Search for the cell housing the specified text and yield its [X, Y] center coordinate. 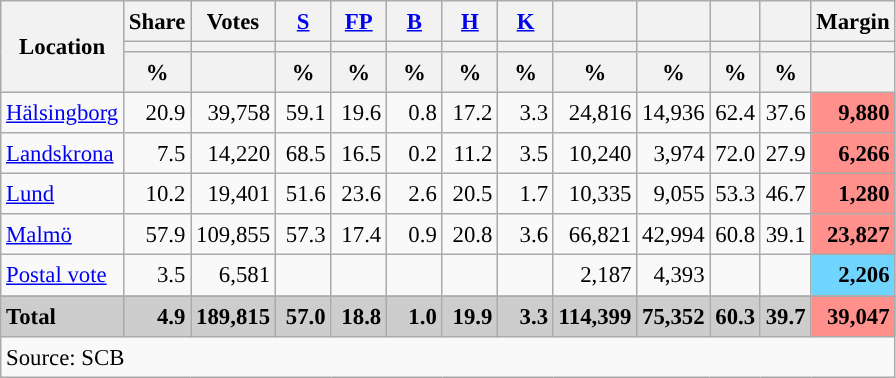
17.4 [359, 234]
Total [62, 316]
Location [62, 47]
9,055 [674, 194]
Lund [62, 194]
68.5 [303, 154]
Postal vote [62, 276]
60.8 [735, 234]
75,352 [674, 316]
Share [158, 22]
114,399 [594, 316]
20.8 [470, 234]
17.2 [470, 114]
0.8 [415, 114]
4,393 [674, 276]
27.9 [785, 154]
14,936 [674, 114]
Source: SCB [448, 356]
51.6 [303, 194]
37.6 [785, 114]
59.1 [303, 114]
42,994 [674, 234]
57.3 [303, 234]
3.6 [526, 234]
H [470, 22]
10,240 [594, 154]
20.9 [158, 114]
B [415, 22]
19.9 [470, 316]
2,187 [594, 276]
66,821 [594, 234]
24,816 [594, 114]
Hälsingborg [62, 114]
72.0 [735, 154]
39,758 [234, 114]
0.2 [415, 154]
1,280 [853, 194]
14,220 [234, 154]
2.6 [415, 194]
S [303, 22]
39,047 [853, 316]
23,827 [853, 234]
18.8 [359, 316]
10.2 [158, 194]
11.2 [470, 154]
46.7 [785, 194]
9,880 [853, 114]
16.5 [359, 154]
7.5 [158, 154]
60.3 [735, 316]
Malmö [62, 234]
Landskrona [62, 154]
23.6 [359, 194]
Votes [234, 22]
1.0 [415, 316]
2,206 [853, 276]
53.3 [735, 194]
19,401 [234, 194]
57.0 [303, 316]
39.7 [785, 316]
K [526, 22]
19.6 [359, 114]
189,815 [234, 316]
4.9 [158, 316]
0.9 [415, 234]
10,335 [594, 194]
39.1 [785, 234]
20.5 [470, 194]
62.4 [735, 114]
109,855 [234, 234]
3,974 [674, 154]
FP [359, 22]
57.9 [158, 234]
6,581 [234, 276]
Margin [853, 22]
1.7 [526, 194]
6,266 [853, 154]
